Identify which cell holds the provided text, then report its (x, y) central coordinate. 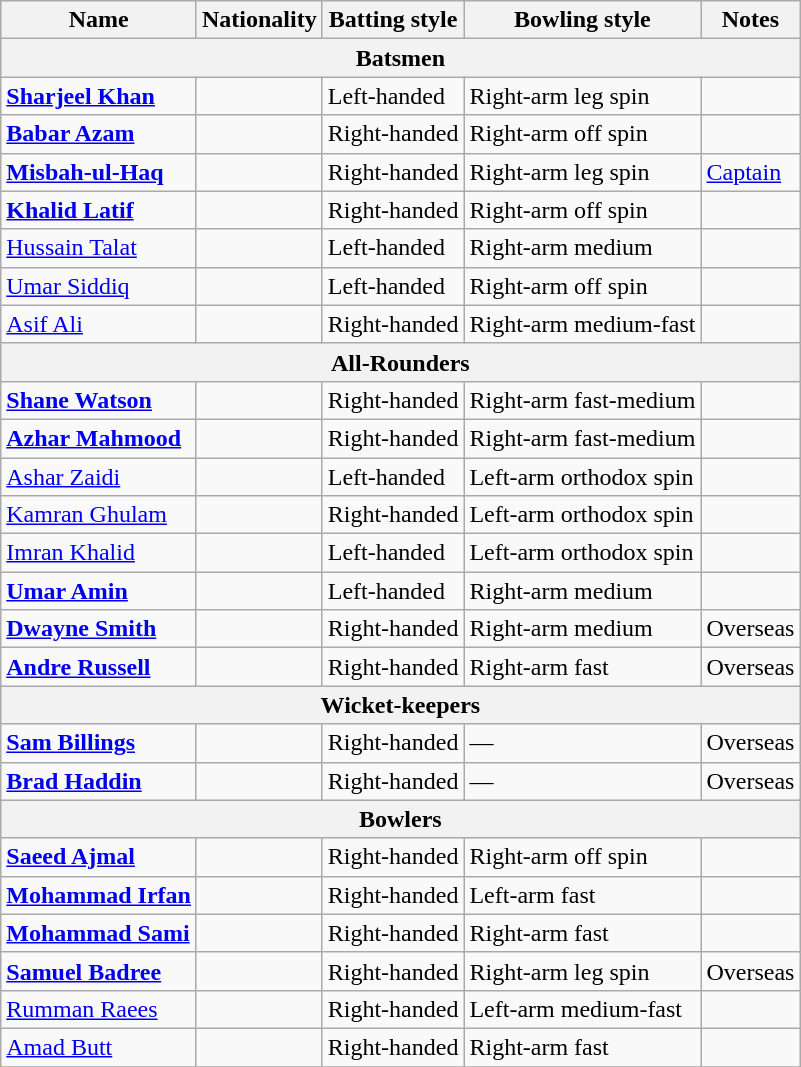
Asif Ali (99, 324)
Captain (750, 172)
Sam Billings (99, 743)
Wicket-keepers (400, 705)
Umar Siddiq (99, 286)
Mohammad Sami (99, 933)
Umar Amin (99, 591)
Andre Russell (99, 667)
All-Rounders (400, 362)
Name (99, 20)
Batting style (393, 20)
Dwayne Smith (99, 629)
Kamran Ghulam (99, 515)
Brad Haddin (99, 781)
Khalid Latif (99, 210)
Azhar Mahmood (99, 438)
Rumman Raees (99, 1009)
Bowling style (582, 20)
Ashar Zaidi (99, 477)
Imran Khalid (99, 553)
Batsmen (400, 58)
Bowlers (400, 819)
Left-arm medium-fast (582, 1009)
Nationality (259, 20)
Samuel Badree (99, 971)
Sharjeel Khan (99, 96)
Saeed Ajmal (99, 857)
Hussain Talat (99, 248)
Left-arm fast (582, 895)
Right-arm medium-fast (582, 324)
Misbah-ul-Haq (99, 172)
Babar Azam (99, 134)
Shane Watson (99, 400)
Notes (750, 20)
Mohammad Irfan (99, 895)
Amad Butt (99, 1047)
